Determine the (X, Y) coordinate at the center of the cell enclosing the given text.  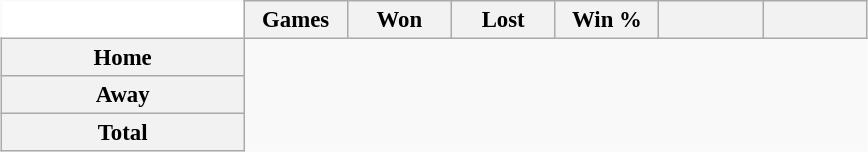
Total (123, 133)
Won (399, 20)
Games (296, 20)
Win % (607, 20)
Lost (503, 20)
Home (123, 58)
Away (123, 95)
